Search for the cell housing the specified text and yield its [X, Y] center coordinate. 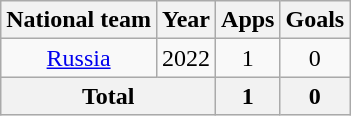
Year [186, 20]
Apps [248, 20]
Goals [315, 20]
2022 [186, 58]
Russia [79, 58]
National team [79, 20]
Total [108, 96]
